Capture the cell that displays the provided text and extract its [x, y] central coordinate. 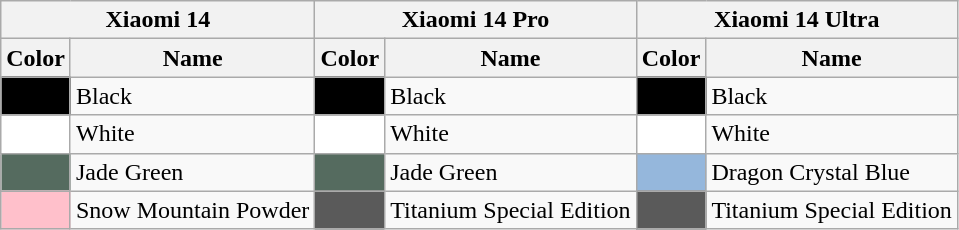
Xiaomi 14 Ultra [796, 20]
Dragon Crystal Blue [832, 172]
Snow Mountain Powder [192, 210]
Xiaomi 14 Pro [476, 20]
Xiaomi 14 [158, 20]
